Determine the (X, Y) coordinate at the center of the cell enclosing the given text.  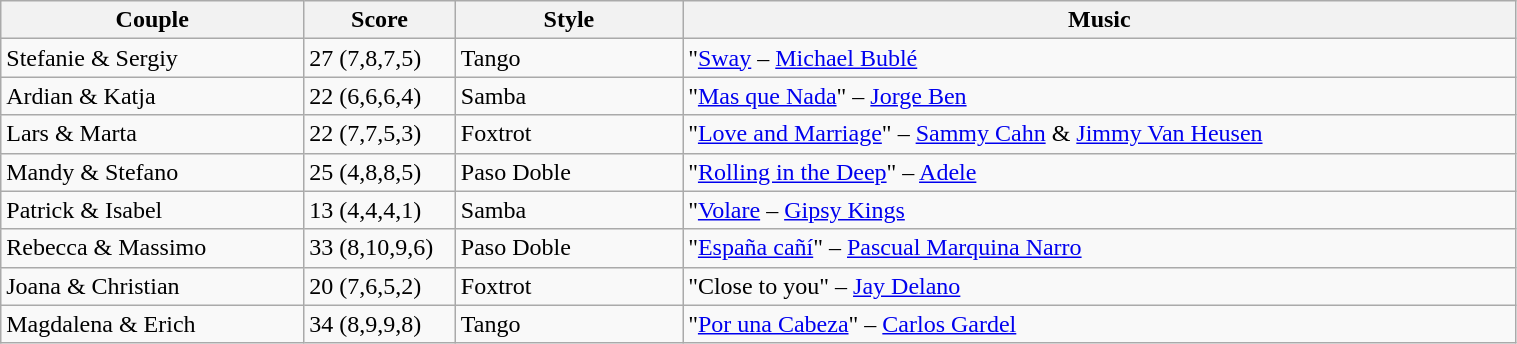
25 (4,8,8,5) (380, 172)
33 (8,10,9,6) (380, 248)
"Por una Cabeza" – Carlos Gardel (1100, 324)
Stefanie & Sergiy (152, 58)
Music (1100, 20)
22 (6,6,6,4) (380, 96)
34 (8,9,9,8) (380, 324)
"Volare – Gipsy Kings (1100, 210)
Magdalena & Erich (152, 324)
Lars & Marta (152, 134)
Patrick & Isabel (152, 210)
"España cañí" – Pascual Marquina Narro (1100, 248)
Mandy & Stefano (152, 172)
Score (380, 20)
"Close to you" – Jay Delano (1100, 286)
"Rolling in the Deep" – Adele (1100, 172)
22 (7,7,5,3) (380, 134)
"Sway – Michael Bublé (1100, 58)
"Mas que Nada" – Jorge Ben (1100, 96)
Rebecca & Massimo (152, 248)
20 (7,6,5,2) (380, 286)
27 (7,8,7,5) (380, 58)
Couple (152, 20)
13 (4,4,4,1) (380, 210)
Style (568, 20)
"Love and Marriage" – Sammy Cahn & Jimmy Van Heusen (1100, 134)
Ardian & Katja (152, 96)
Joana & Christian (152, 286)
